Search for the cell housing the specified text and yield its [X, Y] center coordinate. 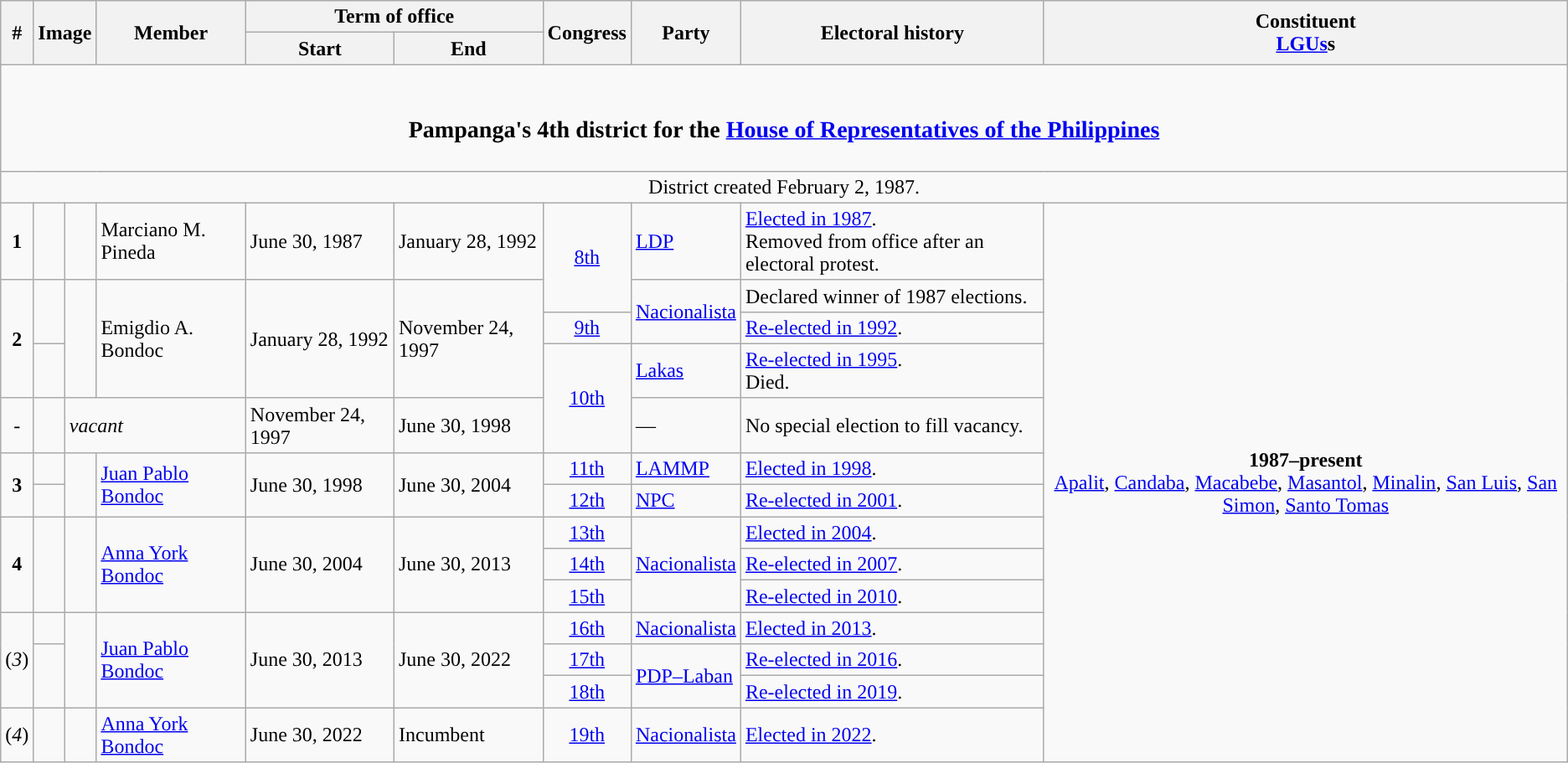
Start [320, 49]
15th [586, 596]
NPC [685, 501]
Term of office [394, 17]
- [17, 425]
Re-elected in 1995.Died. [892, 370]
Re-elected in 2016. [892, 660]
LDP [685, 241]
1 [17, 241]
16th [586, 628]
2 [17, 338]
No special election to fill vacancy. [892, 425]
End [468, 49]
Pampanga's 4th district for the House of Representatives of the Philippines [784, 117]
Lakas [685, 370]
Member [171, 33]
Elected in 2022. [892, 735]
— [685, 425]
Marciano M. Pineda [171, 241]
ConstituentLGUss [1305, 33]
10th [586, 398]
Congress [586, 33]
19th [586, 735]
18th [586, 692]
17th [586, 660]
9th [586, 327]
Electoral history [892, 33]
(4) [17, 735]
# [17, 33]
June 30, 1987 [320, 241]
11th [586, 468]
13th [586, 533]
Re-elected in 1992. [892, 327]
Incumbent [468, 735]
Image [65, 33]
vacant [155, 425]
Elected in 1987.Removed from office after an electoral protest. [892, 241]
Elected in 1998. [892, 468]
Re-elected in 2010. [892, 596]
(3) [17, 660]
Re-elected in 2007. [892, 565]
3 [17, 484]
8th [586, 257]
LAMMP [685, 468]
Declared winner of 1987 elections. [892, 296]
Party [685, 33]
4 [17, 565]
Elected in 2013. [892, 628]
1987–presentApalit, Candaba, Macabebe, Masantol, Minalin, San Luis, San Simon, Santo Tomas [1305, 482]
District created February 2, 1987. [784, 187]
14th [586, 565]
Elected in 2004. [892, 533]
Re-elected in 2001. [892, 501]
PDP–Laban [685, 676]
Re-elected in 2019. [892, 692]
Emigdio A. Bondoc [171, 338]
12th [586, 501]
